Identify which cell holds the provided text, then report its (x, y) central coordinate. 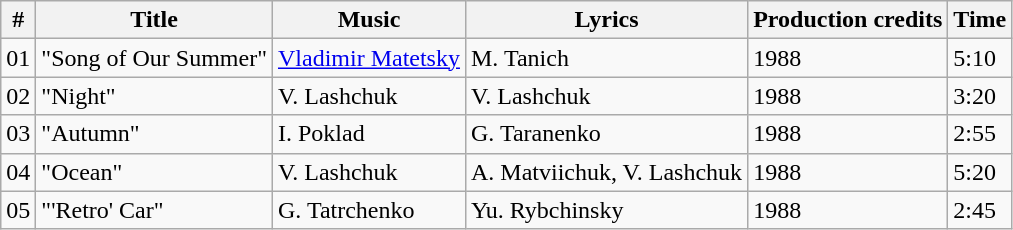
03 (18, 134)
# (18, 20)
Title (154, 20)
Lyrics (606, 20)
Time (980, 20)
G. Taranenko (606, 134)
"Autumn" (154, 134)
I. Poklad (368, 134)
Yu. Rybchinsky (606, 210)
3:20 (980, 96)
2:55 (980, 134)
04 (18, 172)
Production credits (848, 20)
M. Tanich (606, 58)
01 (18, 58)
G. Tatrchenko (368, 210)
"Ocean" (154, 172)
"Night" (154, 96)
5:20 (980, 172)
Music (368, 20)
"Song of Our Summer" (154, 58)
05 (18, 210)
A. Matviichuk, V. Lashchuk (606, 172)
02 (18, 96)
Vladimir Matetsky (368, 58)
5:10 (980, 58)
2:45 (980, 210)
"'Retro' Car" (154, 210)
